Find where the given text appears and provide that cell's center as [x, y] coordinate. 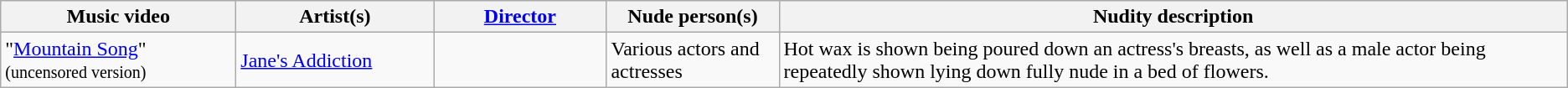
Hot wax is shown being poured down an actress's breasts, as well as a male actor being repeatedly shown lying down fully nude in a bed of flowers. [1173, 60]
Jane's Addiction [335, 60]
Music video [119, 17]
Nudity description [1173, 17]
Artist(s) [335, 17]
Various actors and actresses [693, 60]
"Mountain Song" (uncensored version) [119, 60]
Director [520, 17]
Nude person(s) [693, 17]
